Search for the cell housing the specified text and yield its (x, y) center coordinate. 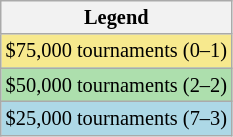
$50,000 tournaments (2–2) (116, 85)
$25,000 tournaments (7–3) (116, 118)
$75,000 tournaments (0–1) (116, 51)
Legend (116, 17)
